Locate the cell with the specified text and output its [X, Y] center coordinate. 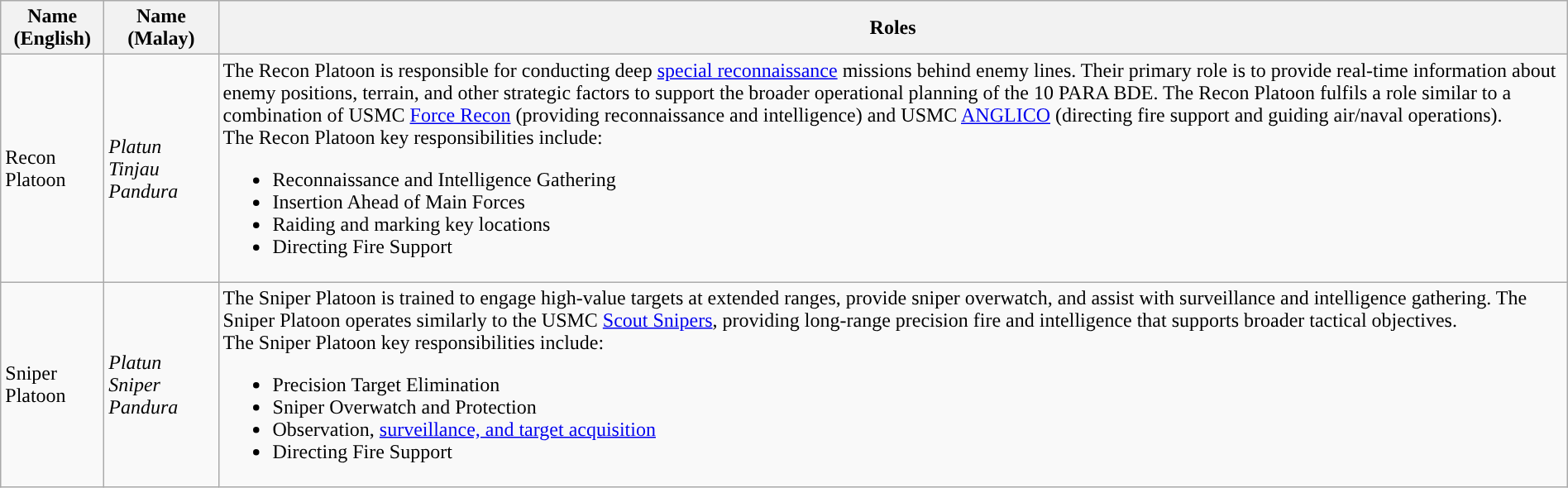
Platun Sniper Pandura [161, 385]
Name (Malay) [161, 28]
Sniper Platoon [53, 385]
Name (English) [53, 28]
Roles [893, 28]
Recon Platoon [53, 169]
Platun Tinjau Pandura [161, 169]
